Extract the [X, Y] coordinate from the center of the cell holding the provided text.  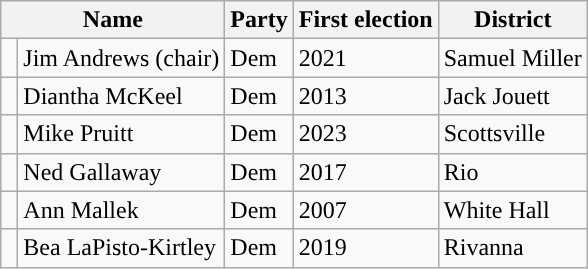
Jim Andrews (chair) [122, 58]
District [512, 20]
Jack Jouett [512, 96]
Samuel Miller [512, 58]
2013 [366, 96]
2017 [366, 172]
Ann Mallek [122, 210]
2023 [366, 134]
Ned Gallaway [122, 172]
Name [113, 20]
Diantha McKeel [122, 96]
Bea LaPisto-Kirtley [122, 248]
2007 [366, 210]
Mike Pruitt [122, 134]
Party [259, 20]
Rivanna [512, 248]
First election [366, 20]
Rio [512, 172]
2021 [366, 58]
Scottsville [512, 134]
2019 [366, 248]
White Hall [512, 210]
